Determine the (X, Y) coordinate at the center of the cell enclosing the given text.  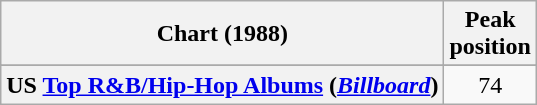
74 (490, 85)
US Top R&B/Hip-Hop Albums (Billboard) (222, 85)
Peakposition (490, 34)
Chart (1988) (222, 34)
